Return (x, y) of the center of cell containing provided text 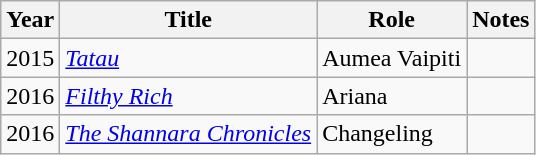
Title (188, 20)
Tatau (188, 58)
Ariana (392, 96)
The Shannara Chronicles (188, 134)
2015 (30, 58)
Role (392, 20)
Year (30, 20)
Changeling (392, 134)
Filthy Rich (188, 96)
Notes (501, 20)
Aumea Vaipiti (392, 58)
